Scan for the cell matching the given text and deliver its [x, y] coordinate at center. 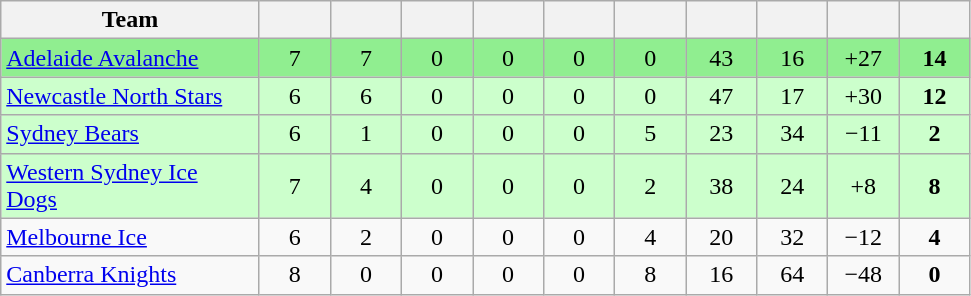
12 [934, 96]
Canberra Knights [130, 275]
1 [366, 134]
5 [650, 134]
64 [792, 275]
32 [792, 237]
+30 [864, 96]
Newcastle North Stars [130, 96]
Sydney Bears [130, 134]
+27 [864, 58]
47 [722, 96]
Adelaide Avalanche [130, 58]
+8 [864, 186]
−11 [864, 134]
24 [792, 186]
Western Sydney Ice Dogs [130, 186]
20 [722, 237]
23 [722, 134]
−12 [864, 237]
Melbourne Ice [130, 237]
−48 [864, 275]
38 [722, 186]
43 [722, 58]
Team [130, 20]
14 [934, 58]
17 [792, 96]
34 [792, 134]
